Detect which cell encompasses the target text, then output its [x, y] center coordinate. 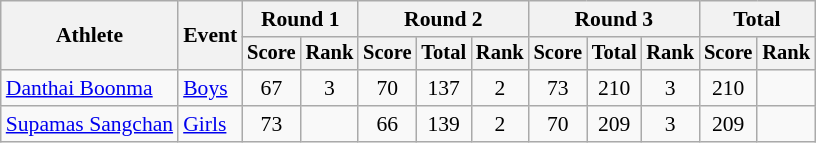
66 [387, 124]
Event [210, 36]
137 [444, 88]
Supamas Sangchan [90, 124]
Girls [210, 124]
139 [444, 124]
Round 3 [614, 19]
Round 1 [300, 19]
Athlete [90, 36]
Round 2 [443, 19]
67 [271, 88]
Danthai Boonma [90, 88]
Boys [210, 88]
